Detect which cell encompasses the target text, then output its (x, y) center coordinate. 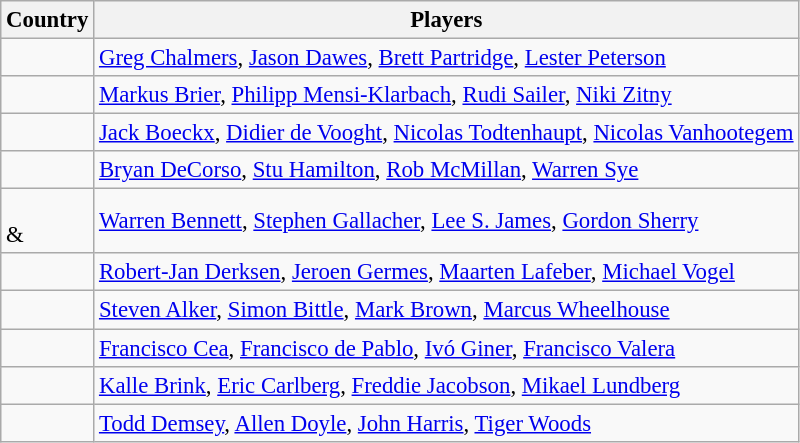
Markus Brier, Philipp Mensi-Klarbach, Rudi Sailer, Niki Zitny (446, 95)
Players (446, 20)
Country (48, 20)
Bryan DeCorso, Stu Hamilton, Rob McMillan, Warren Sye (446, 170)
Steven Alker, Simon Bittle, Mark Brown, Marcus Wheelhouse (446, 310)
Kalle Brink, Eric Carlberg, Freddie Jacobson, Mikael Lundberg (446, 385)
Robert-Jan Derksen, Jeroen Germes, Maarten Lafeber, Michael Vogel (446, 273)
Greg Chalmers, Jason Dawes, Brett Partridge, Lester Peterson (446, 58)
Jack Boeckx, Didier de Vooght, Nicolas Todtenhaupt, Nicolas Vanhootegem (446, 133)
& (48, 222)
Warren Bennett, Stephen Gallacher, Lee S. James, Gordon Sherry (446, 222)
Francisco Cea, Francisco de Pablo, Ivó Giner, Francisco Valera (446, 348)
Todd Demsey, Allen Doyle, John Harris, Tiger Woods (446, 423)
